Return the (x, y) coordinate for the center point of the cell that contains the specified text.  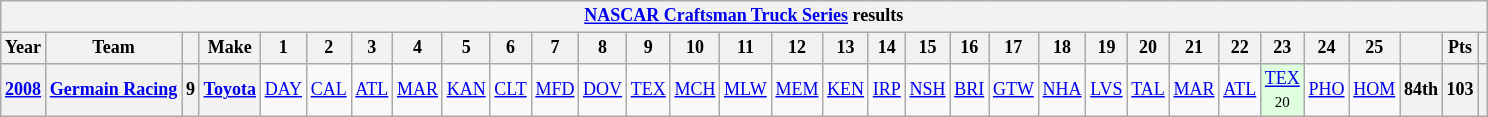
DOV (603, 90)
LVS (1106, 90)
17 (1014, 48)
Year (24, 48)
11 (746, 48)
5 (466, 48)
2 (328, 48)
CLT (510, 90)
8 (603, 48)
10 (695, 48)
23 (1283, 48)
MLW (746, 90)
HOM (1374, 90)
14 (886, 48)
NSH (928, 90)
KEN (846, 90)
Make (230, 48)
84th (1422, 90)
18 (1062, 48)
CAL (328, 90)
Team (113, 48)
Toyota (230, 90)
20 (1148, 48)
IRP (886, 90)
MCH (695, 90)
Germain Racing (113, 90)
7 (555, 48)
103 (1460, 90)
12 (797, 48)
NHA (1062, 90)
25 (1374, 48)
15 (928, 48)
DAY (283, 90)
1 (283, 48)
3 (372, 48)
NASCAR Craftsman Truck Series results (744, 16)
24 (1326, 48)
TAL (1148, 90)
KAN (466, 90)
TEX20 (1283, 90)
16 (970, 48)
19 (1106, 48)
MEM (797, 90)
PHO (1326, 90)
21 (1194, 48)
6 (510, 48)
BRI (970, 90)
GTW (1014, 90)
13 (846, 48)
MFD (555, 90)
2008 (24, 90)
TEX (648, 90)
22 (1240, 48)
4 (418, 48)
Pts (1460, 48)
